Search for the cell housing the specified text and yield its [x, y] center coordinate. 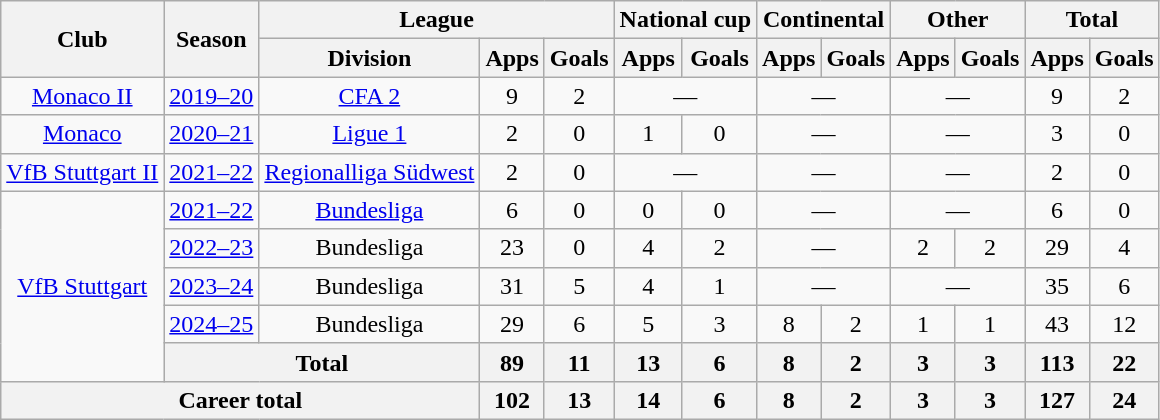
2019–20 [212, 96]
14 [648, 400]
2020–21 [212, 134]
43 [1057, 324]
11 [579, 362]
127 [1057, 400]
2023–24 [212, 286]
23 [512, 248]
12 [1124, 324]
Continental [824, 20]
Season [212, 39]
Ligue 1 [370, 134]
National cup [685, 20]
Division [370, 58]
113 [1057, 362]
2024–25 [212, 324]
Other [958, 20]
31 [512, 286]
Regionalliga Südwest [370, 172]
CFA 2 [370, 96]
24 [1124, 400]
VfB Stuttgart [82, 286]
22 [1124, 362]
Monaco II [82, 96]
Monaco [82, 134]
89 [512, 362]
League [436, 20]
Career total [240, 400]
2022–23 [212, 248]
Club [82, 39]
VfB Stuttgart II [82, 172]
35 [1057, 286]
102 [512, 400]
